Capture the cell that displays the provided text and extract its [x, y] central coordinate. 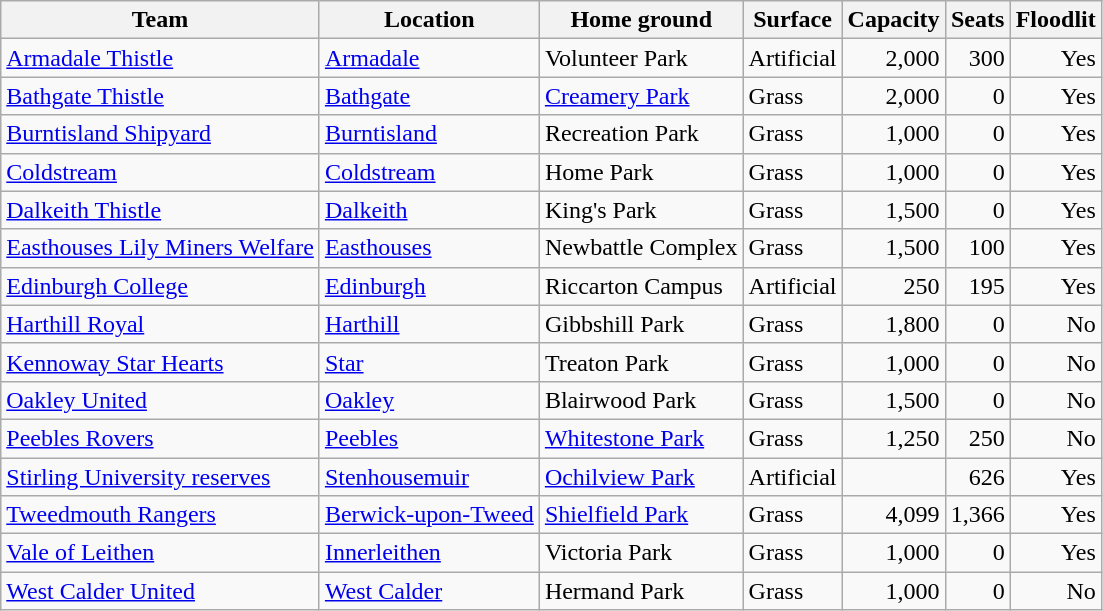
Location [429, 20]
West Calder United [160, 591]
300 [978, 58]
Treaton Park [641, 362]
Oakley United [160, 400]
Stirling University reserves [160, 477]
Dalkeith [429, 210]
100 [978, 248]
Peebles Rovers [160, 438]
Burntisland Shipyard [160, 134]
Creamery Park [641, 96]
Team [160, 20]
Armadale Thistle [160, 58]
1,800 [894, 324]
Hermand Park [641, 591]
West Calder [429, 591]
626 [978, 477]
Tweedmouth Rangers [160, 515]
Berwick-upon-Tweed [429, 515]
Edinburgh [429, 286]
Burntisland [429, 134]
Ochilview Park [641, 477]
Whitestone Park [641, 438]
Home ground [641, 20]
Stenhousemuir [429, 477]
1,366 [978, 515]
Vale of Leithen [160, 553]
Easthouses [429, 248]
Harthill Royal [160, 324]
Peebles [429, 438]
Gibbshill Park [641, 324]
4,099 [894, 515]
Home Park [641, 172]
Bathgate Thistle [160, 96]
Star [429, 362]
Innerleithen [429, 553]
Victoria Park [641, 553]
Bathgate [429, 96]
Kennoway Star Hearts [160, 362]
Dalkeith Thistle [160, 210]
Riccarton Campus [641, 286]
Floodlit [1056, 20]
1,250 [894, 438]
Oakley [429, 400]
Blairwood Park [641, 400]
Shielfield Park [641, 515]
Volunteer Park [641, 58]
Seats [978, 20]
Capacity [894, 20]
Easthouses Lily Miners Welfare [160, 248]
Surface [792, 20]
Armadale [429, 58]
Harthill [429, 324]
Recreation Park [641, 134]
Newbattle Complex [641, 248]
Edinburgh College [160, 286]
195 [978, 286]
King's Park [641, 210]
